Identify which cell holds the provided text, then report its (x, y) central coordinate. 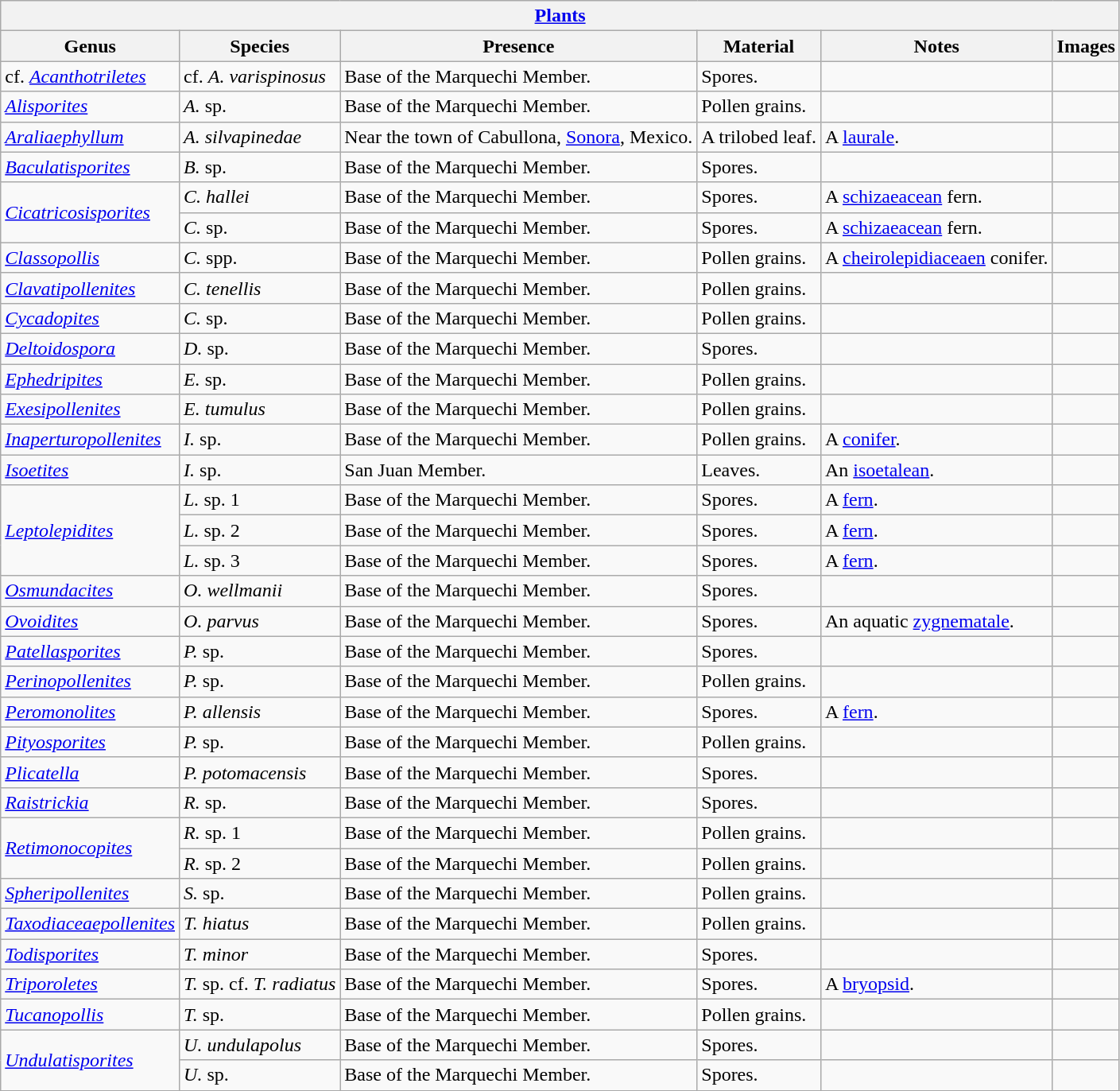
O. parvus (260, 621)
R. sp. 1 (260, 833)
L. sp. 3 (260, 561)
T. sp. (260, 1015)
A cheirolepidiaceaen conifer. (936, 258)
Near the town of Cabullona, Sonora, Mexico. (518, 137)
Leptolepidites (91, 530)
U. sp. (260, 1075)
Images (1086, 46)
Taxodiaceaepollenites (91, 924)
Cicatricosisporites (91, 212)
Plicatella (91, 772)
P. allensis (260, 712)
Genus (91, 46)
U. undulapolus (260, 1045)
Undulatisporites (91, 1060)
Raistrickia (91, 802)
A trilobed leaf. (759, 137)
Leaves. (759, 470)
cf. Acanthotriletes (91, 76)
E. sp. (260, 379)
An isoetalean. (936, 470)
Pityosporites (91, 742)
Classopollis (91, 258)
S. sp. (260, 894)
E. tumulus (260, 410)
A conifer. (936, 440)
C. hallei (260, 197)
Deltoidospora (91, 348)
Baculatisporites (91, 167)
Patellasporites (91, 651)
Clavatipollenites (91, 288)
C. tenellis (260, 288)
Plants (560, 16)
A. sp. (260, 107)
A laurale. (936, 137)
O. wellmanii (260, 591)
Triporoletes (91, 984)
C. spp. (260, 258)
cf. A. varispinosus (260, 76)
Ephedripites (91, 379)
B. sp. (260, 167)
Retimonocopites (91, 848)
Spheripollenites (91, 894)
Alisporites (91, 107)
Ovoidites (91, 621)
L. sp. 1 (260, 500)
T. sp. cf. T. radiatus (260, 984)
Osmundacites (91, 591)
T. hiatus (260, 924)
T. minor (260, 954)
Exesipollenites (91, 410)
Perinopollenites (91, 681)
Material (759, 46)
L. sp. 2 (260, 530)
A bryopsid. (936, 984)
D. sp. (260, 348)
Species (260, 46)
R. sp. (260, 802)
Araliaephyllum (91, 137)
Presence (518, 46)
Notes (936, 46)
Isoetites (91, 470)
Todisporites (91, 954)
R. sp. 2 (260, 863)
Inaperturopollenites (91, 440)
A. silvapinedae (260, 137)
Cycadopites (91, 318)
Peromonolites (91, 712)
P. potomacensis (260, 772)
Tucanopollis (91, 1015)
An aquatic zygnematale. (936, 621)
San Juan Member. (518, 470)
